Pinpoint the cell where the given text exists, returning its [X, Y] midpoint coordinate. 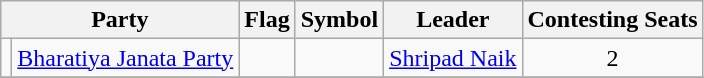
Flag [267, 20]
Shripad Naik [453, 58]
Bharatiya Janata Party [126, 58]
Party [120, 20]
Contesting Seats [612, 20]
2 [612, 58]
Leader [453, 20]
Symbol [339, 20]
